Scan for the cell matching the given text and deliver its (X, Y) coordinate at center. 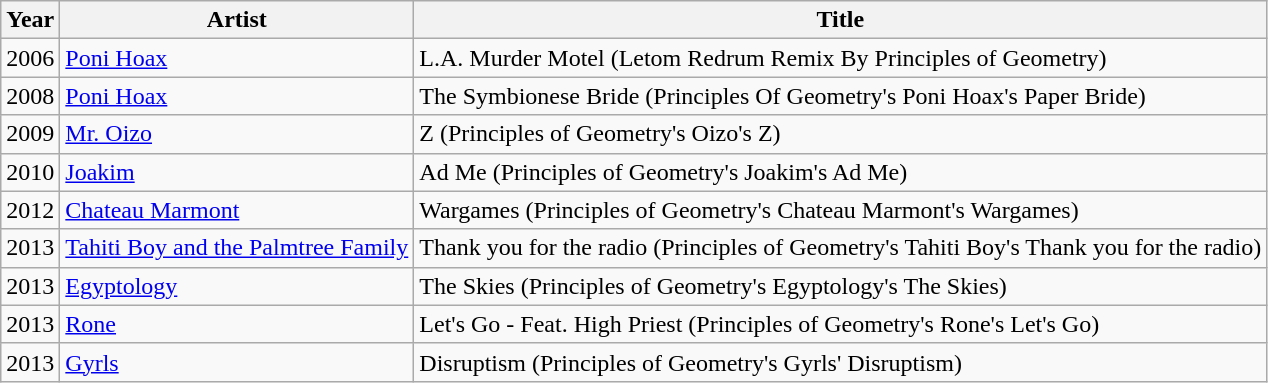
Disruptism (Principles of Geometry's Gyrls' Disruptism) (840, 362)
Mr. Oizo (237, 134)
2012 (30, 210)
Year (30, 20)
The Symbionese Bride (Principles Of Geometry's Poni Hoax's Paper Bride) (840, 96)
2008 (30, 96)
2006 (30, 58)
Rone (237, 324)
L.A. Murder Motel (Letom Redrum Remix By Principles of Geometry) (840, 58)
The Skies (Principles of Geometry's Egyptology's The Skies) (840, 286)
Thank you for the radio (Principles of Geometry's Tahiti Boy's Thank you for the radio) (840, 248)
Ad Me (Principles of Geometry's Joakim's Ad Me) (840, 172)
Gyrls (237, 362)
Chateau Marmont (237, 210)
Tahiti Boy and the Palmtree Family (237, 248)
Wargames (Principles of Geometry's Chateau Marmont's Wargames) (840, 210)
2009 (30, 134)
Artist (237, 20)
Egyptology (237, 286)
Let's Go - Feat. High Priest (Principles of Geometry's Rone's Let's Go) (840, 324)
Z (Principles of Geometry's Oizo's Z) (840, 134)
2010 (30, 172)
Joakim (237, 172)
Title (840, 20)
